Provide the [X, Y] coordinate of the cell's center where the given text is located.  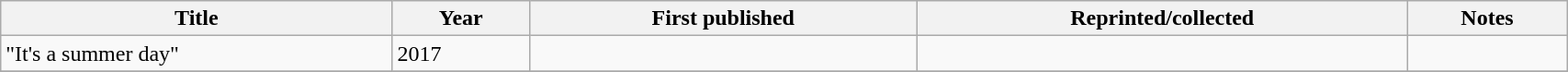
Year [461, 18]
2017 [461, 54]
First published [724, 18]
Reprinted/collected [1162, 18]
Notes [1486, 18]
"It's a summer day" [197, 54]
Title [197, 18]
